Identify which cell holds the provided text, then report its (X, Y) central coordinate. 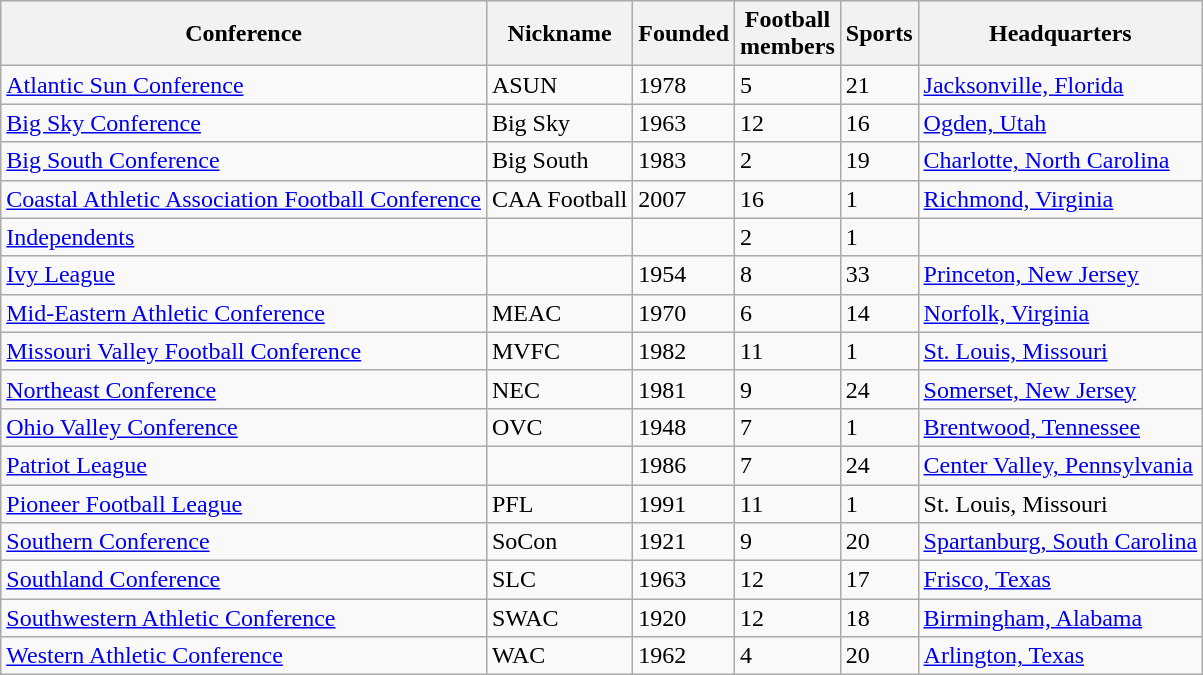
CAA Football (559, 199)
Missouri Valley Football Conference (244, 351)
SLC (559, 580)
Big Sky (559, 123)
Footballmembers (788, 34)
2007 (684, 199)
MEAC (559, 313)
PFL (559, 503)
Spartanburg, South Carolina (1060, 542)
Princeton, New Jersey (1060, 275)
WAC (559, 656)
1978 (684, 85)
1981 (684, 389)
1982 (684, 351)
1921 (684, 542)
Pioneer Football League (244, 503)
Conference (244, 34)
OVC (559, 427)
19 (879, 161)
SWAC (559, 618)
Coastal Athletic Association Football Conference (244, 199)
SoCon (559, 542)
Frisco, Texas (1060, 580)
ASUN (559, 85)
17 (879, 580)
Independents (244, 237)
1962 (684, 656)
Norfolk, Virginia (1060, 313)
21 (879, 85)
Arlington, Texas (1060, 656)
Patriot League (244, 465)
1948 (684, 427)
Ivy League (244, 275)
Southern Conference (244, 542)
5 (788, 85)
Nickname (559, 34)
Ogden, Utah (1060, 123)
1991 (684, 503)
Mid-Eastern Athletic Conference (244, 313)
1954 (684, 275)
8 (788, 275)
Center Valley, Pennsylvania (1060, 465)
Atlantic Sun Conference (244, 85)
Big South (559, 161)
1986 (684, 465)
18 (879, 618)
MVFC (559, 351)
Western Athletic Conference (244, 656)
Charlotte, North Carolina (1060, 161)
14 (879, 313)
Somerset, New Jersey (1060, 389)
4 (788, 656)
Founded (684, 34)
1983 (684, 161)
Southland Conference (244, 580)
1970 (684, 313)
Big South Conference (244, 161)
Southwestern Athletic Conference (244, 618)
Big Sky Conference (244, 123)
Richmond, Virginia (1060, 199)
Jacksonville, Florida (1060, 85)
Headquarters (1060, 34)
33 (879, 275)
Birmingham, Alabama (1060, 618)
6 (788, 313)
Ohio Valley Conference (244, 427)
Brentwood, Tennessee (1060, 427)
Northeast Conference (244, 389)
1920 (684, 618)
NEC (559, 389)
Sports (879, 34)
